From the cell containing the given text, extract its center point as (x, y) coordinate. 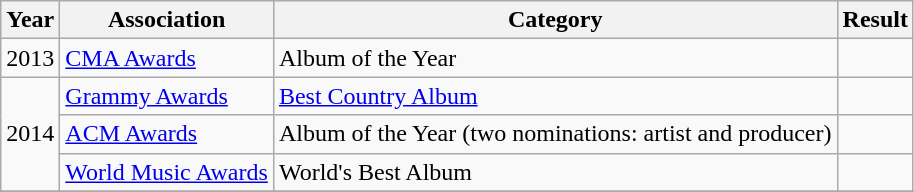
Grammy Awards (167, 96)
World's Best Album (555, 172)
World Music Awards (167, 172)
ACM Awards (167, 134)
Album of the Year (two nominations: artist and producer) (555, 134)
Year (30, 20)
Association (167, 20)
Best Country Album (555, 96)
CMA Awards (167, 58)
2014 (30, 134)
Album of the Year (555, 58)
Category (555, 20)
2013 (30, 58)
Result (875, 20)
